Determine the [X, Y] coordinate at the center of the cell enclosing the given text.  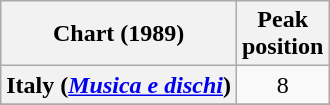
Italy (Musica e dischi) [119, 85]
Peakposition [282, 34]
Chart (1989) [119, 34]
8 [282, 85]
